Scan for the cell matching the given text and deliver its (x, y) coordinate at center. 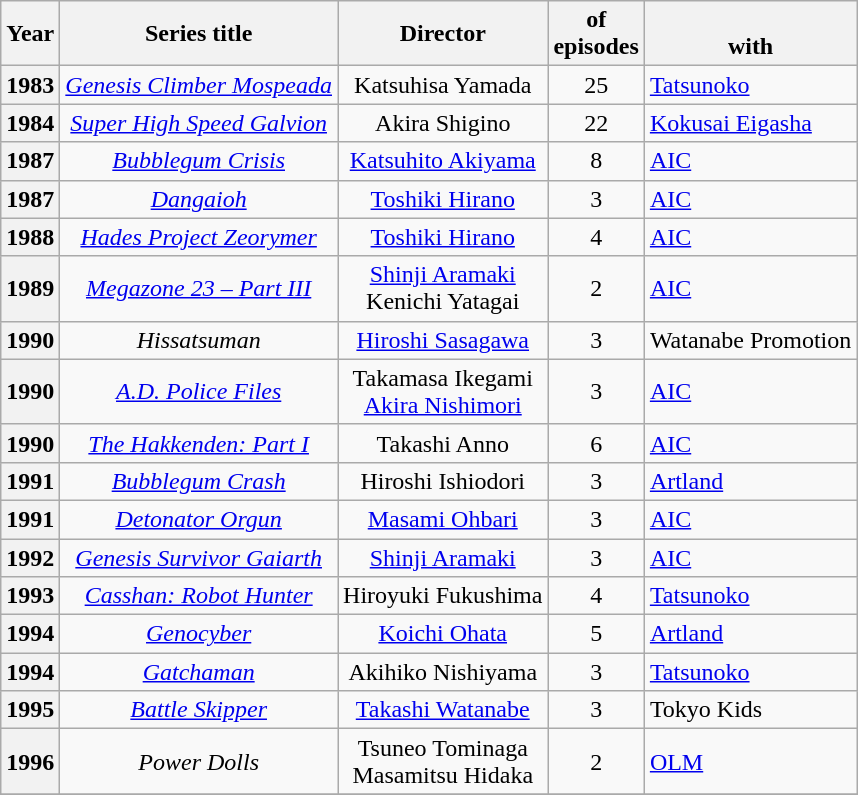
Koichi Ohata (443, 634)
22 (596, 123)
1992 (30, 557)
Takashi Watanabe (443, 710)
Takamasa IkegamiAkira Nishimori (443, 392)
A.D. Police Files (199, 392)
Power Dolls (199, 762)
Megazone 23 – Part III (199, 288)
OLM (750, 762)
Akihiko Nishiyama (443, 672)
6 (596, 443)
Battle Skipper (199, 710)
Genesis Climber Mospeada (199, 85)
ofepisodes (596, 34)
Tokyo Kids (750, 710)
Katsuhito Akiyama (443, 161)
Shinji AramakiKenichi Yatagai (443, 288)
Genesis Survivor Gaiarth (199, 557)
Bubblegum Crash (199, 481)
1996 (30, 762)
Shinji Aramaki (443, 557)
Akira Shigino (443, 123)
Series title (199, 34)
5 (596, 634)
Kokusai Eigasha (750, 123)
Gatchaman (199, 672)
1984 (30, 123)
25 (596, 85)
1983 (30, 85)
Year (30, 34)
Masami Ohbari (443, 519)
Takashi Anno (443, 443)
with (750, 34)
Hissatsuman (199, 340)
Casshan: Robot Hunter (199, 596)
Hiroshi Sasagawa (443, 340)
8 (596, 161)
1988 (30, 237)
Tsuneo TominagaMasamitsu Hidaka (443, 762)
Detonator Orgun (199, 519)
Katsuhisa Yamada (443, 85)
Bubblegum Crisis (199, 161)
Dangaioh (199, 199)
1995 (30, 710)
Super High Speed Galvion (199, 123)
1993 (30, 596)
Genocyber (199, 634)
Watanabe Promotion (750, 340)
Hades Project Zeorymer (199, 237)
The Hakkenden: Part I (199, 443)
Hiroyuki Fukushima (443, 596)
Hiroshi Ishiodori (443, 481)
Director (443, 34)
1989 (30, 288)
